Find where the given text appears and provide that cell's center as [X, Y] coordinate. 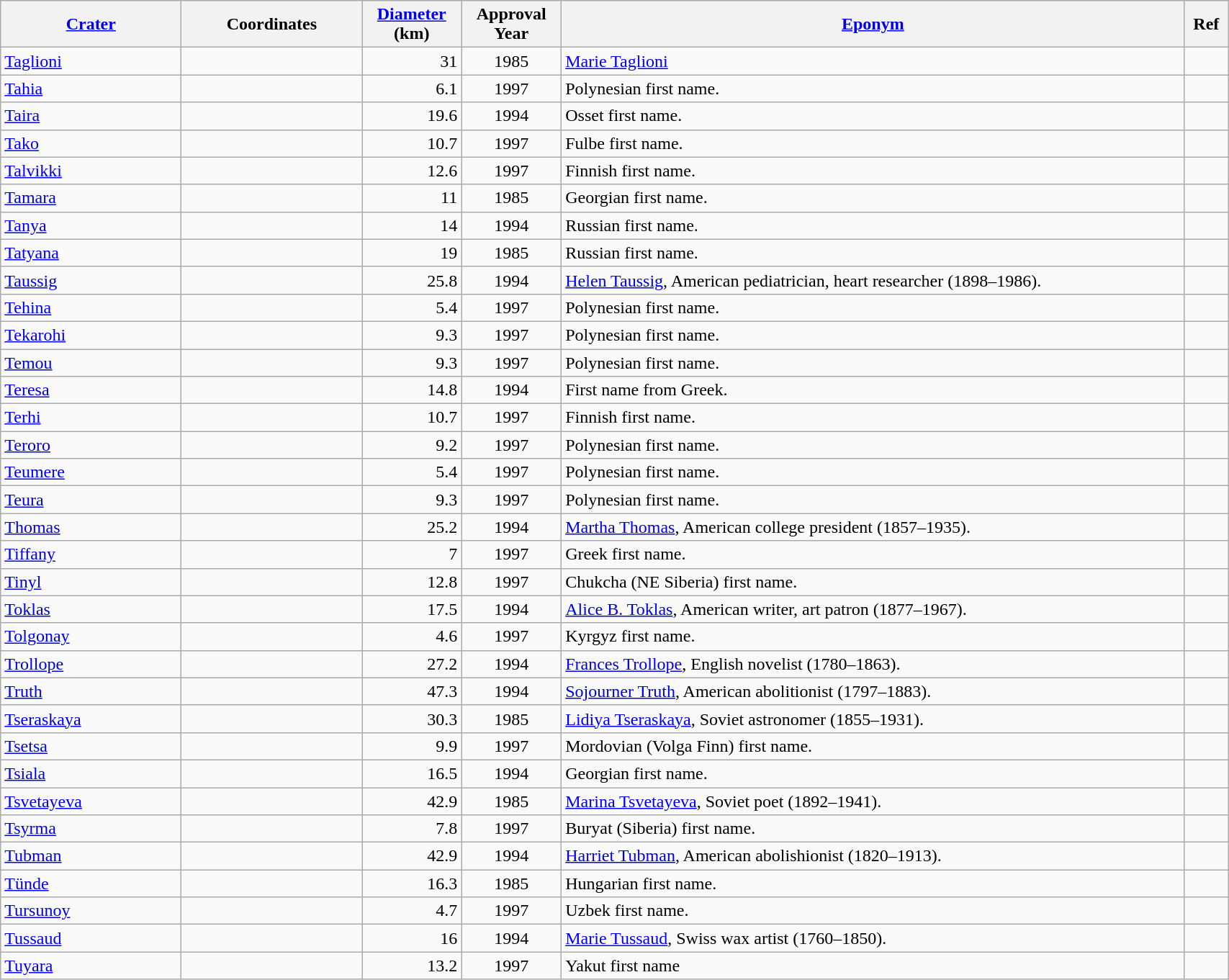
25.2 [412, 527]
Tanya [91, 225]
ApprovalYear [511, 24]
Tsvetayeva [91, 801]
Tolgonay [91, 637]
31 [412, 61]
16.3 [412, 884]
Martha Thomas, American college president (1857–1935). [873, 527]
47.3 [412, 691]
Osset first name. [873, 116]
14.8 [412, 390]
Tsyrma [91, 829]
Trollope [91, 664]
Tubman [91, 856]
14 [412, 225]
Tünde [91, 884]
Crater [91, 24]
Toklas [91, 609]
30.3 [412, 719]
13.2 [412, 966]
6.1 [412, 89]
Hungarian first name. [873, 884]
Tamara [91, 198]
Eponym [873, 24]
Mordovian (Volga Finn) first name. [873, 746]
12.8 [412, 582]
Tursunoy [91, 911]
7.8 [412, 829]
Diameter(km) [412, 24]
Teura [91, 500]
Fulbe first name. [873, 143]
Talvikki [91, 171]
Helen Taussig, American pediatrician, heart researcher (1898–1986). [873, 280]
4.6 [412, 637]
Teresa [91, 390]
Ref [1207, 24]
16.5 [412, 773]
17.5 [412, 609]
Marie Taglioni [873, 61]
Kyrgyz first name. [873, 637]
7 [412, 554]
Tussaud [91, 938]
19.6 [412, 116]
Tahia [91, 89]
Buryat (Siberia) first name. [873, 829]
Temou [91, 362]
Tatyana [91, 253]
12.6 [412, 171]
Frances Trollope, English novelist (1780–1863). [873, 664]
9.9 [412, 746]
4.7 [412, 911]
Greek first name. [873, 554]
Marina Tsvetayeva, Soviet poet (1892–1941). [873, 801]
Sojourner Truth, American abolitionist (1797–1883). [873, 691]
Harriet Tubman, American abolishionist (1820–1913). [873, 856]
Tako [91, 143]
Truth [91, 691]
Taglioni [91, 61]
Lidiya Tseraskaya, Soviet astronomer (1855–1931). [873, 719]
Teumere [91, 472]
Uzbek first name. [873, 911]
Taira [91, 116]
Tseraskaya [91, 719]
Tuyara [91, 966]
First name from Greek. [873, 390]
Alice B. Toklas, American writer, art patron (1877–1967). [873, 609]
Marie Tussaud, Swiss wax artist (1760–1850). [873, 938]
Tinyl [91, 582]
11 [412, 198]
27.2 [412, 664]
Teroro [91, 445]
25.8 [412, 280]
Tehina [91, 307]
Chukcha (NE Siberia) first name. [873, 582]
Yakut first name [873, 966]
19 [412, 253]
Tsetsa [91, 746]
9.2 [412, 445]
16 [412, 938]
Terhi [91, 418]
Thomas [91, 527]
Tiffany [91, 554]
Tsiala [91, 773]
Coordinates [272, 24]
Taussig [91, 280]
Tekarohi [91, 335]
